Capture the cell that displays the provided text and extract its [x, y] central coordinate. 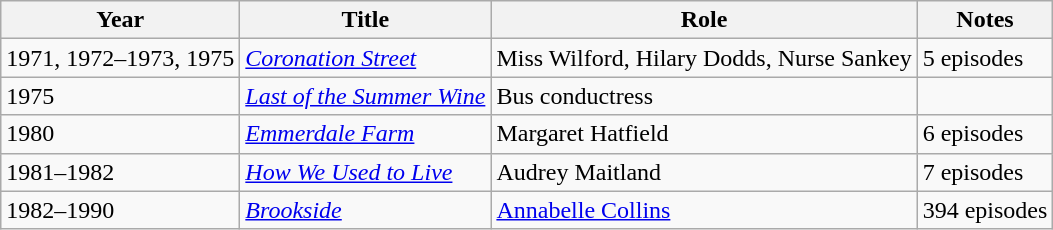
1975 [120, 96]
1980 [120, 134]
Margaret Hatfield [704, 134]
Title [366, 20]
How We Used to Live [366, 172]
Coronation Street [366, 58]
1971, 1972–1973, 1975 [120, 58]
5 episodes [985, 58]
Annabelle Collins [704, 210]
Last of the Summer Wine [366, 96]
Role [704, 20]
Emmerdale Farm [366, 134]
Notes [985, 20]
Bus conductress [704, 96]
6 episodes [985, 134]
Audrey Maitland [704, 172]
7 episodes [985, 172]
Miss Wilford, Hilary Dodds, Nurse Sankey [704, 58]
Year [120, 20]
Brookside [366, 210]
394 episodes [985, 210]
1981–1982 [120, 172]
1982–1990 [120, 210]
